Scan for the cell matching the given text and deliver its (X, Y) coordinate at center. 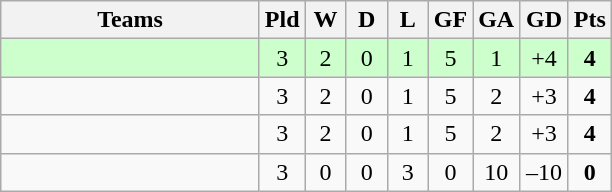
Pts (590, 20)
L (408, 20)
10 (496, 172)
–10 (544, 172)
GA (496, 20)
GD (544, 20)
D (366, 20)
W (326, 20)
Pld (282, 20)
Teams (130, 20)
+4 (544, 58)
GF (450, 20)
